Return the [X, Y] coordinate for the center point of the cell that contains the specified text.  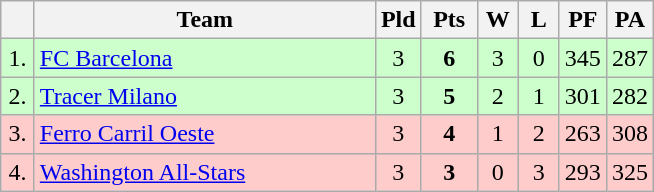
325 [630, 172]
345 [582, 58]
1. [18, 58]
Washington All-Stars [204, 172]
263 [582, 134]
293 [582, 172]
Pts [449, 20]
W [498, 20]
Tracer Milano [204, 96]
308 [630, 134]
Team [204, 20]
5 [449, 96]
PF [582, 20]
2. [18, 96]
3. [18, 134]
L [538, 20]
301 [582, 96]
Ferro Carril Oeste [204, 134]
PA [630, 20]
282 [630, 96]
6 [449, 58]
Pld [398, 20]
287 [630, 58]
FC Barcelona [204, 58]
4 [449, 134]
4. [18, 172]
